From the cell containing the given text, extract its center point as (X, Y) coordinate. 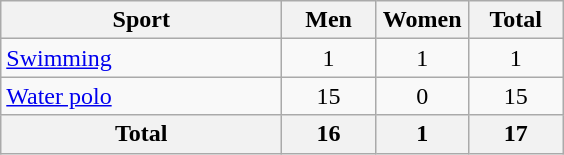
Sport (142, 20)
Swimming (142, 58)
16 (329, 134)
Women (422, 20)
17 (516, 134)
0 (422, 96)
Water polo (142, 96)
Men (329, 20)
